Extract the (x, y) coordinate from the center of the cell holding the provided text.  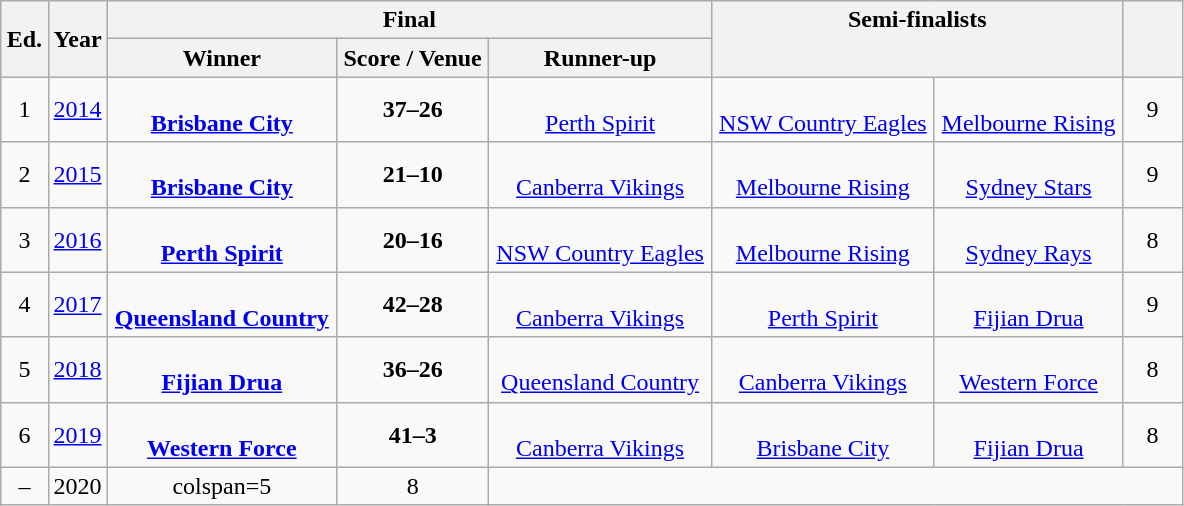
2 (24, 174)
Year (78, 39)
2014 (78, 110)
2017 (78, 304)
6 (24, 434)
2015 (78, 174)
2019 (78, 434)
2020 (78, 486)
colspan=5 (222, 486)
Semi-finalists (916, 20)
Ed. (24, 39)
Runner-up (600, 58)
Final (409, 20)
20–16 (413, 240)
21–10 (413, 174)
5 (24, 370)
Sydney Rays (1028, 240)
42–28 (413, 304)
Winner (222, 58)
36–26 (413, 370)
Score / Venue (413, 58)
Sydney Stars (1028, 174)
41–3 (413, 434)
37–26 (413, 110)
1 (24, 110)
4 (24, 304)
3 (24, 240)
– (24, 486)
2018 (78, 370)
2016 (78, 240)
